Find where the given text appears and provide that cell's center as [X, Y] coordinate. 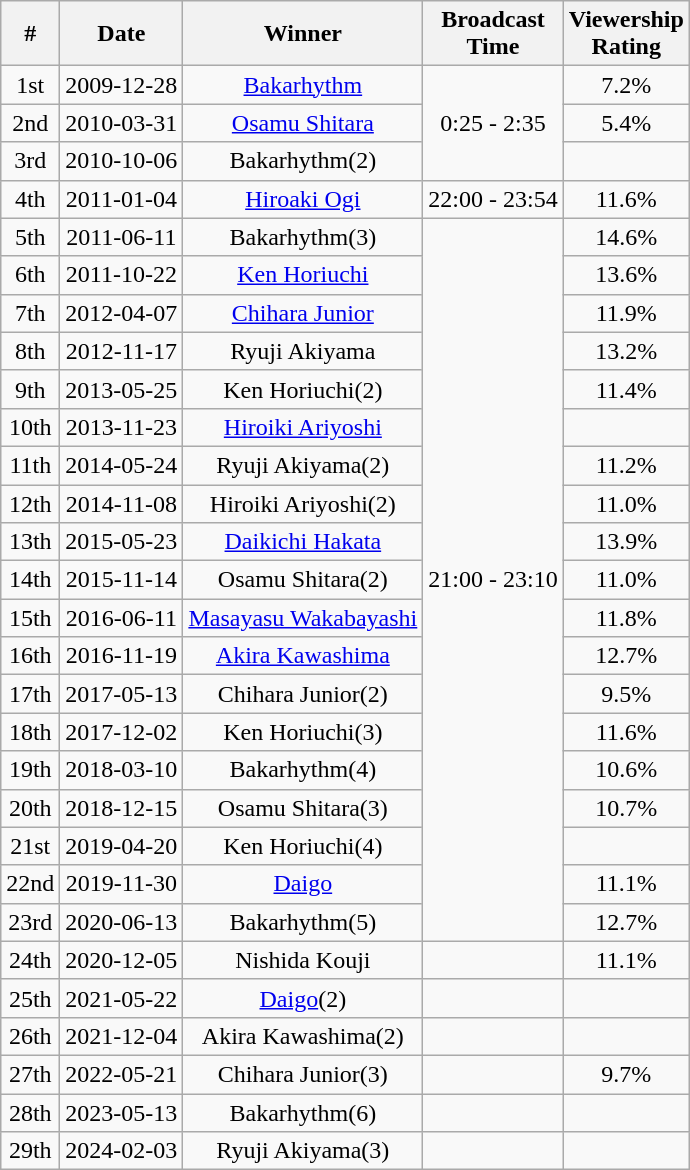
8th [30, 351]
28th [30, 1113]
7.2% [626, 85]
5.4% [626, 123]
Akira Kawashima(2) [303, 1036]
Ryuji Akiyama(2) [303, 465]
Ryuji Akiyama(3) [303, 1151]
14th [30, 580]
2021-12-04 [122, 1036]
9th [30, 389]
2015-05-23 [122, 542]
24th [30, 960]
27th [30, 1074]
Osamu Shitara [303, 123]
13th [30, 542]
Hiroiki Ariyoshi(2) [303, 503]
18th [30, 732]
Winner [303, 34]
BroadcastTime [493, 34]
11.4% [626, 389]
2023-05-13 [122, 1113]
2011-10-22 [122, 275]
2020-12-05 [122, 960]
Ken Horiuchi(2) [303, 389]
Masayasu Wakabayashi [303, 618]
Ken Horiuchi(4) [303, 846]
2014-05-24 [122, 465]
14.6% [626, 237]
Bakarhythm(4) [303, 770]
Nishida Kouji [303, 960]
Bakarhythm [303, 85]
2nd [30, 123]
2012-11-17 [122, 351]
15th [30, 618]
2021-05-22 [122, 998]
2019-04-20 [122, 846]
4th [30, 199]
2016-11-19 [122, 656]
2009-12-28 [122, 85]
0:25 - 2:35 [493, 123]
12th [30, 503]
19th [30, 770]
Bakarhythm(5) [303, 922]
22:00 - 23:54 [493, 199]
21:00 - 23:10 [493, 580]
2024-02-03 [122, 1151]
11.2% [626, 465]
Chihara Junior [303, 313]
Hiroiki Ariyoshi [303, 427]
20th [30, 808]
Osamu Shitara(2) [303, 580]
22nd [30, 884]
5th [30, 237]
Daikichi Hakata [303, 542]
2020-06-13 [122, 922]
3rd [30, 161]
Ken Horiuchi(3) [303, 732]
29th [30, 1151]
Bakarhythm(2) [303, 161]
Ken Horiuchi [303, 275]
Daigo [303, 884]
Bakarhythm(3) [303, 237]
26th [30, 1036]
1st [30, 85]
Bakarhythm(6) [303, 1113]
17th [30, 694]
10.7% [626, 808]
2022-05-21 [122, 1074]
2012-04-07 [122, 313]
# [30, 34]
Ryuji Akiyama [303, 351]
2011-06-11 [122, 237]
Daigo(2) [303, 998]
Chihara Junior(2) [303, 694]
2010-03-31 [122, 123]
2014-11-08 [122, 503]
11.9% [626, 313]
13.6% [626, 275]
Akira Kawashima [303, 656]
2011-01-04 [122, 199]
Chihara Junior(3) [303, 1074]
9.5% [626, 694]
2010-10-06 [122, 161]
2013-11-23 [122, 427]
2013-05-25 [122, 389]
2017-12-02 [122, 732]
2016-06-11 [122, 618]
16th [30, 656]
Date [122, 34]
2018-12-15 [122, 808]
2019-11-30 [122, 884]
6th [30, 275]
Osamu Shitara(3) [303, 808]
25th [30, 998]
21st [30, 846]
2015-11-14 [122, 580]
10.6% [626, 770]
7th [30, 313]
13.2% [626, 351]
23rd [30, 922]
13.9% [626, 542]
2018-03-10 [122, 770]
2017-05-13 [122, 694]
9.7% [626, 1074]
10th [30, 427]
Hiroaki Ogi [303, 199]
11th [30, 465]
ViewershipRating [626, 34]
11.8% [626, 618]
